Provide the [x, y] coordinate of the cell's center where the given text is located.  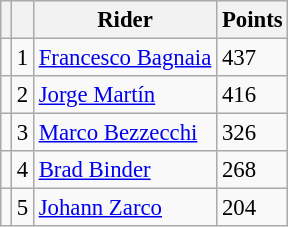
Johann Zarco [124, 208]
3 [22, 133]
416 [252, 95]
Brad Binder [124, 170]
5 [22, 208]
437 [252, 58]
1 [22, 58]
Marco Bezzecchi [124, 133]
Rider [124, 20]
268 [252, 170]
Points [252, 20]
Francesco Bagnaia [124, 58]
Jorge Martín [124, 95]
4 [22, 170]
2 [22, 95]
326 [252, 133]
204 [252, 208]
